Return [x, y] of the center of cell containing provided text 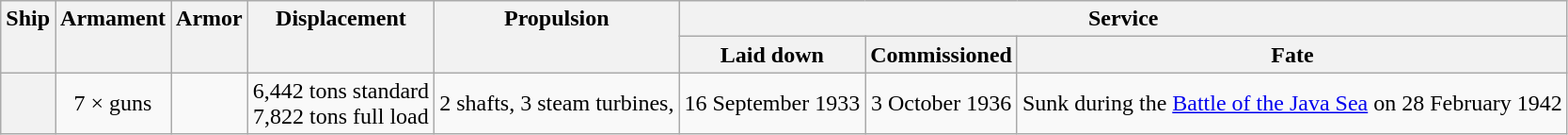
2 shafts, 3 steam turbines, [557, 104]
Ship [28, 37]
Laid down [772, 55]
Commissioned [942, 55]
Service [1123, 19]
Propulsion [557, 37]
Armor [210, 37]
Displacement [341, 37]
3 October 1936 [942, 104]
Armament [113, 37]
16 September 1933 [772, 104]
Sunk during the Battle of the Java Sea on 28 February 1942 [1292, 104]
7 × guns [113, 104]
Fate [1292, 55]
6,442 tons standard 7,822 tons full load [341, 104]
